Determine the (x, y) coordinate at the center of the cell enclosing the given text.  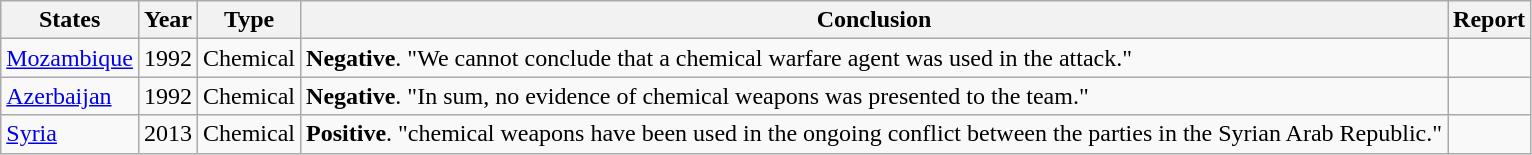
Negative. "In sum, no evidence of chemical weapons was presented to the team." (874, 96)
States (70, 20)
Type (250, 20)
Year (168, 20)
Mozambique (70, 58)
Conclusion (874, 20)
Report (1490, 20)
Syria (70, 134)
Azerbaijan (70, 96)
Negative. "We cannot conclude that a chemical warfare agent was used in the attack." (874, 58)
Positive. "chemical weapons have been used in the ongoing conflict between the parties in the Syrian Arab Republic." (874, 134)
2013 (168, 134)
